Scan for the cell matching the given text and deliver its (X, Y) coordinate at center. 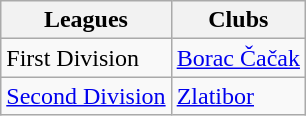
First Division (86, 58)
Clubs (238, 20)
Leagues (86, 20)
Borac Čačak (238, 58)
Zlatibor (238, 96)
Second Division (86, 96)
